Search for the cell housing the specified text and yield its (X, Y) center coordinate. 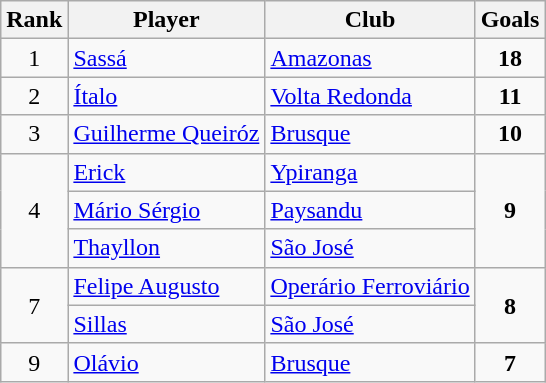
Olávio (166, 362)
Guilherme Queiróz (166, 134)
Sassá (166, 58)
Sillas (166, 324)
Volta Redonda (370, 96)
Rank (34, 20)
18 (510, 58)
Amazonas (370, 58)
10 (510, 134)
11 (510, 96)
4 (34, 210)
Ítalo (166, 96)
2 (34, 96)
Felipe Augusto (166, 286)
Thayllon (166, 248)
Mário Sérgio (166, 210)
Club (370, 20)
Operário Ferroviário (370, 286)
Player (166, 20)
8 (510, 305)
3 (34, 134)
Paysandu (370, 210)
Erick (166, 172)
Goals (510, 20)
Ypiranga (370, 172)
1 (34, 58)
